Return the [x, y] coordinate for the center point of the cell that contains the specified text.  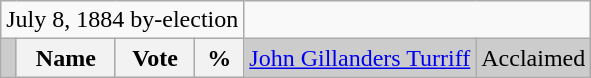
% [220, 58]
July 8, 1884 by-election [122, 20]
John Gillanders Turriff [360, 58]
Acclaimed [534, 58]
Name [66, 58]
Vote [154, 58]
